Provide the [X, Y] coordinate of the cell's center where the given text is located.  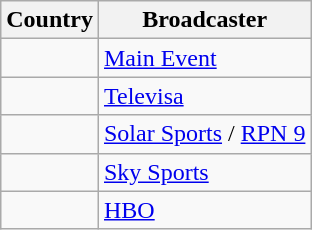
Broadcaster [204, 20]
Sky Sports [204, 172]
Solar Sports / RPN 9 [204, 134]
HBO [204, 210]
Main Event [204, 58]
Country [50, 20]
Televisa [204, 96]
